Determine the (x, y) coordinate at the center of the cell enclosing the given text.  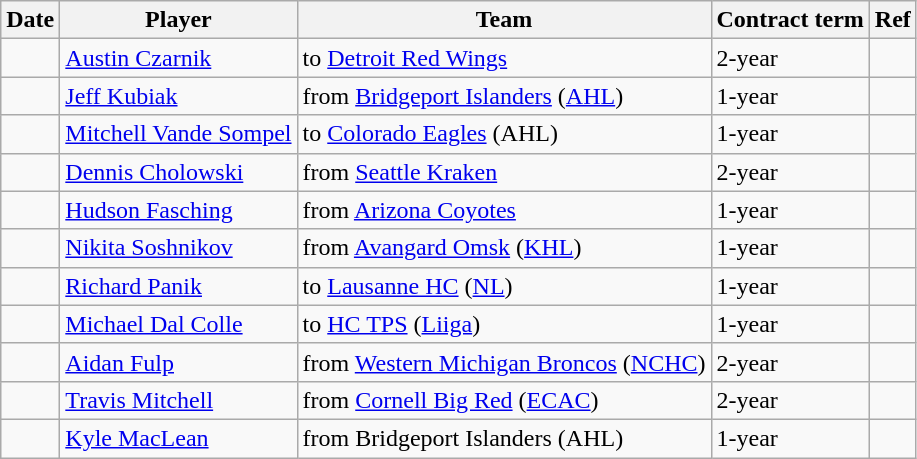
Ref (892, 20)
Date (30, 20)
from Avangard Omsk (KHL) (504, 248)
Nikita Soshnikov (178, 248)
to Detroit Red Wings (504, 58)
Mitchell Vande Sompel (178, 134)
Austin Czarnik (178, 58)
to Colorado Eagles (AHL) (504, 134)
Aidan Fulp (178, 362)
Player (178, 20)
to HC TPS (Liiga) (504, 324)
Michael Dal Colle (178, 324)
Kyle MacLean (178, 438)
Hudson Fasching (178, 210)
to Lausanne HC (NL) (504, 286)
from Arizona Coyotes (504, 210)
Richard Panik (178, 286)
Dennis Cholowski (178, 172)
from Cornell Big Red (ECAC) (504, 400)
Jeff Kubiak (178, 96)
from Western Michigan Broncos (NCHC) (504, 362)
Travis Mitchell (178, 400)
from Seattle Kraken (504, 172)
Team (504, 20)
Contract term (790, 20)
